Determine the (X, Y) coordinate at the center of the cell enclosing the given text.  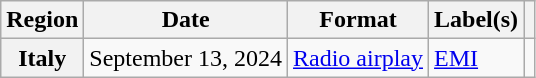
Region (42, 20)
Italy (42, 58)
EMI (476, 58)
Radio airplay (358, 58)
Label(s) (476, 20)
Date (186, 20)
September 13, 2024 (186, 58)
Format (358, 20)
